Identify which cell holds the provided text, then report its (x, y) central coordinate. 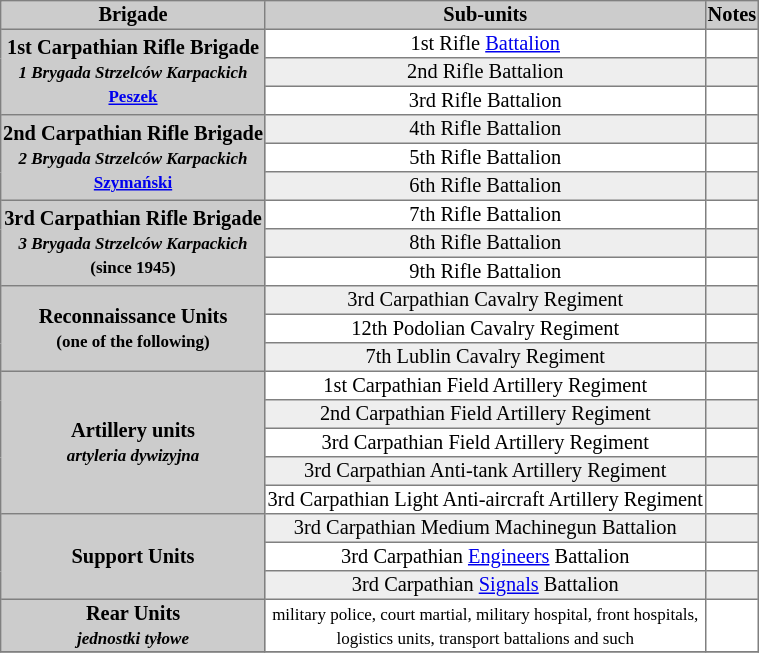
3rd Carpathian Medium Machinegun Battalion (485, 528)
2nd Carpathian Field Artillery Regiment (485, 414)
3rd Carpathian Anti-tank Artillery Regiment (485, 471)
Reconnaissance Units(one of the following) (134, 329)
1st Carpathian Rifle Brigade1 Brygada Strzelców KarpackichPeszek (134, 72)
3rd Carpathian Light Anti-aircraft Artillery Regiment (485, 499)
military police, court martial, military hospital, front hospitals, logistics units, transport battalions and such (485, 625)
Support Units (134, 557)
4th Rifle Battalion (485, 129)
7th Rifle Battalion (485, 214)
5th Rifle Battalion (485, 157)
1st Carpathian Field Artillery Regiment (485, 385)
12th Podolian Cavalry Regiment (485, 328)
3rd Carpathian Cavalry Regiment (485, 300)
2nd Carpathian Rifle Brigade2 Brygada Strzelców KarpackichSzymański (134, 158)
1st Rifle Battalion (485, 43)
3rd Rifle Battalion (485, 100)
3rd Carpathian Rifle Brigade3 Brygada Strzelców Karpackich(since 1945) (134, 243)
Brigade (134, 15)
Notes (732, 15)
7th Lublin Cavalry Regiment (485, 357)
3rd Carpathian Field Artillery Regiment (485, 442)
6th Rifle Battalion (485, 186)
Sub-units (485, 15)
Artillery unitsartyleria dywizyjna (134, 442)
8th Rifle Battalion (485, 243)
9th Rifle Battalion (485, 271)
3rd Carpathian Engineers Battalion (485, 556)
Rear Unitsjednostki tyłowe (134, 625)
3rd Carpathian Signals Battalion (485, 585)
2nd Rifle Battalion (485, 72)
